Provide the [X, Y] coordinate of the cell's center where the given text is located.  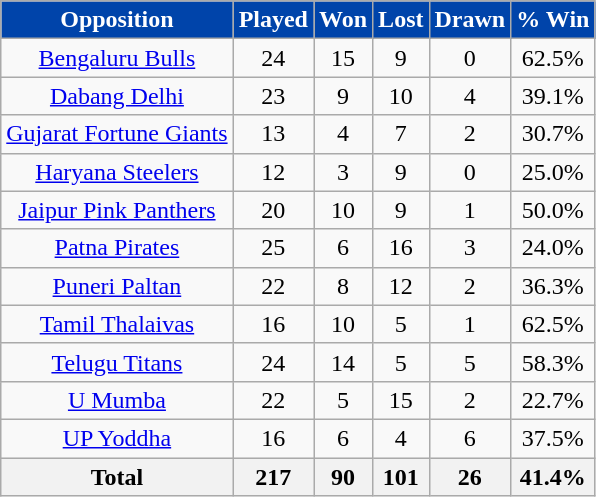
90 [344, 477]
Patna Pirates [117, 248]
25 [273, 248]
8 [344, 286]
Total [117, 477]
Jaipur Pink Panthers [117, 210]
13 [273, 134]
Telugu Titans [117, 362]
Won [344, 20]
Gujarat Fortune Giants [117, 134]
UP Yoddha [117, 438]
Bengaluru Bulls [117, 58]
Tamil Thalaivas [117, 324]
41.4% [553, 477]
30.7% [553, 134]
% Win [553, 20]
22.7% [553, 400]
14 [344, 362]
Opposition [117, 20]
U Mumba [117, 400]
7 [401, 134]
24.0% [553, 248]
39.1% [553, 96]
Haryana Steelers [117, 172]
50.0% [553, 210]
37.5% [553, 438]
26 [470, 477]
20 [273, 210]
58.3% [553, 362]
217 [273, 477]
Puneri Paltan [117, 286]
23 [273, 96]
101 [401, 477]
Drawn [470, 20]
Dabang Delhi [117, 96]
25.0% [553, 172]
Played [273, 20]
Lost [401, 20]
36.3% [553, 286]
